Return the (X, Y) coordinate for the center point of the cell that contains the specified text.  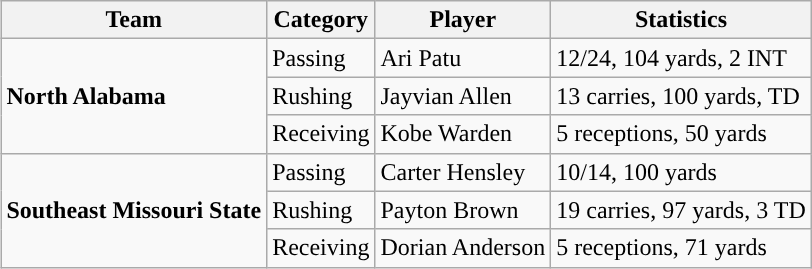
Player (463, 20)
North Alabama (134, 96)
Ari Patu (463, 58)
19 carries, 97 yards, 3 TD (682, 210)
5 receptions, 50 yards (682, 134)
Statistics (682, 20)
Southeast Missouri State (134, 210)
Dorian Anderson (463, 248)
Payton Brown (463, 210)
Team (134, 20)
Kobe Warden (463, 134)
5 receptions, 71 yards (682, 248)
Carter Hensley (463, 172)
10/14, 100 yards (682, 172)
13 carries, 100 yards, TD (682, 96)
12/24, 104 yards, 2 INT (682, 58)
Jayvian Allen (463, 96)
Category (321, 20)
